Capture the cell that displays the provided text and extract its [x, y] central coordinate. 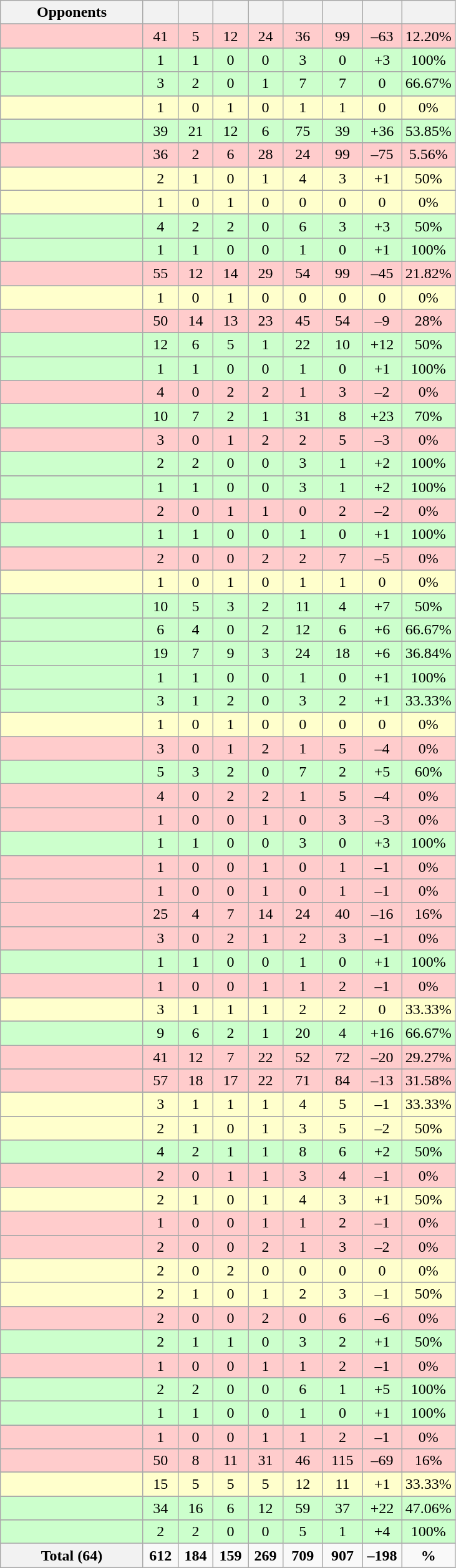
–45 [382, 273]
% [428, 1556]
36.84% [428, 653]
20 [303, 1033]
31.58% [428, 1081]
+23 [382, 416]
–5 [382, 558]
25 [160, 914]
159 [230, 1556]
52 [303, 1057]
+22 [382, 1508]
269 [266, 1556]
–13 [382, 1081]
16 [195, 1508]
+12 [382, 345]
–198 [382, 1556]
59 [303, 1508]
47.06% [428, 1508]
–20 [382, 1057]
Total (64) [72, 1556]
28% [428, 321]
13 [230, 321]
34 [160, 1508]
12.20% [428, 36]
84 [342, 1081]
–16 [382, 914]
Opponents [72, 12]
29 [266, 273]
612 [160, 1556]
–63 [382, 36]
907 [342, 1556]
29.27% [428, 1057]
–6 [382, 1318]
53.85% [428, 131]
19 [160, 653]
184 [195, 1556]
37 [342, 1508]
115 [342, 1461]
21.82% [428, 273]
40 [342, 914]
17 [230, 1081]
+4 [382, 1532]
709 [303, 1556]
–9 [382, 321]
5.56% [428, 155]
60% [428, 772]
28 [266, 155]
45 [303, 321]
71 [303, 1081]
23 [266, 321]
+7 [382, 606]
–69 [382, 1461]
46 [303, 1461]
55 [160, 273]
57 [160, 1081]
72 [342, 1057]
+16 [382, 1033]
+36 [382, 131]
–75 [382, 155]
15 [160, 1484]
21 [195, 131]
75 [303, 131]
70% [428, 416]
